Extract the [X, Y] coordinate from the center of the cell holding the provided text.  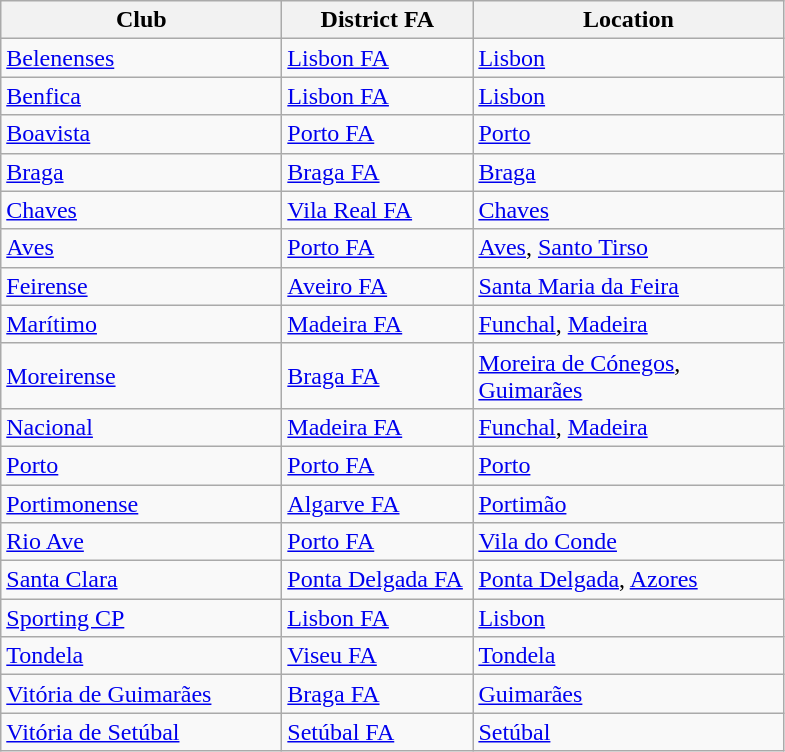
Vila do Conde [628, 542]
District FA [378, 20]
Moreirense [142, 376]
Ponta Delgada, Azores [628, 580]
Sporting CP [142, 618]
Aveiro FA [378, 286]
Vitória de Setúbal [142, 732]
Viseu FA [378, 656]
Portimonense [142, 503]
Aves, Santo Tirso [628, 248]
Guimarães [628, 694]
Santa Clara [142, 580]
Nacional [142, 427]
Location [628, 20]
Feirense [142, 286]
Portimão [628, 503]
Club [142, 20]
Rio Ave [142, 542]
Benfica [142, 96]
Belenenses [142, 58]
Moreira de Cónegos, Guimarães [628, 376]
Setúbal FA [378, 732]
Algarve FA [378, 503]
Setúbal [628, 732]
Vila Real FA [378, 210]
Vitória de Guimarães [142, 694]
Aves [142, 248]
Santa Maria da Feira [628, 286]
Boavista [142, 134]
Ponta Delgada FA [378, 580]
Marítimo [142, 324]
